Identify which cell holds the provided text, then report its [x, y] central coordinate. 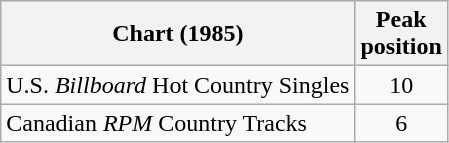
6 [401, 123]
U.S. Billboard Hot Country Singles [178, 85]
Peakposition [401, 34]
Chart (1985) [178, 34]
10 [401, 85]
Canadian RPM Country Tracks [178, 123]
